Locate the cell with the specified text and output its (x, y) center coordinate. 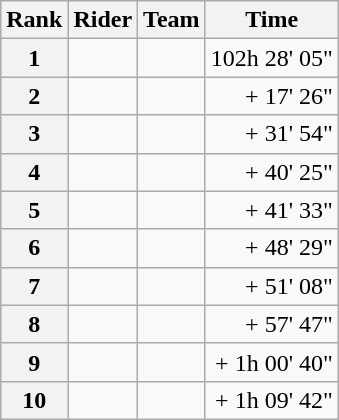
+ 41' 33" (272, 210)
Team (172, 20)
7 (34, 286)
10 (34, 400)
+ 51' 08" (272, 286)
+ 1h 00' 40" (272, 362)
+ 1h 09' 42" (272, 400)
+ 57' 47" (272, 324)
2 (34, 96)
8 (34, 324)
+ 31' 54" (272, 134)
5 (34, 210)
Rider (103, 20)
+ 40' 25" (272, 172)
4 (34, 172)
Time (272, 20)
+ 17' 26" (272, 96)
1 (34, 58)
6 (34, 248)
3 (34, 134)
+ 48' 29" (272, 248)
9 (34, 362)
Rank (34, 20)
102h 28' 05" (272, 58)
